Locate the cell with the specified text and output its [x, y] center coordinate. 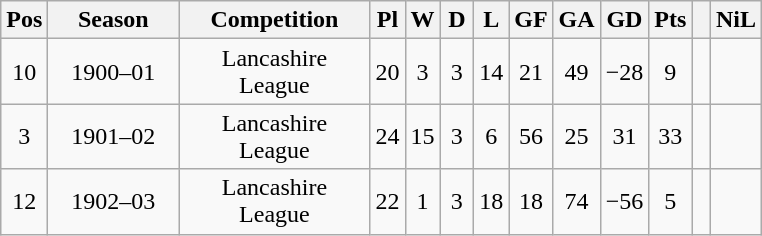
1902–03 [114, 202]
GF [531, 20]
49 [576, 72]
25 [576, 136]
22 [388, 202]
6 [492, 136]
10 [24, 72]
Pl [388, 20]
1 [422, 202]
GD [624, 20]
31 [624, 136]
12 [24, 202]
20 [388, 72]
Pos [24, 20]
−56 [624, 202]
15 [422, 136]
33 [670, 136]
D [457, 20]
9 [670, 72]
24 [388, 136]
5 [670, 202]
L [492, 20]
W [422, 20]
74 [576, 202]
Season [114, 20]
NiL [736, 20]
14 [492, 72]
1901–02 [114, 136]
Pts [670, 20]
Competition [274, 20]
−28 [624, 72]
1900–01 [114, 72]
21 [531, 72]
56 [531, 136]
GA [576, 20]
